Output the (X, Y) coordinate of the center of the cell containing the given text.  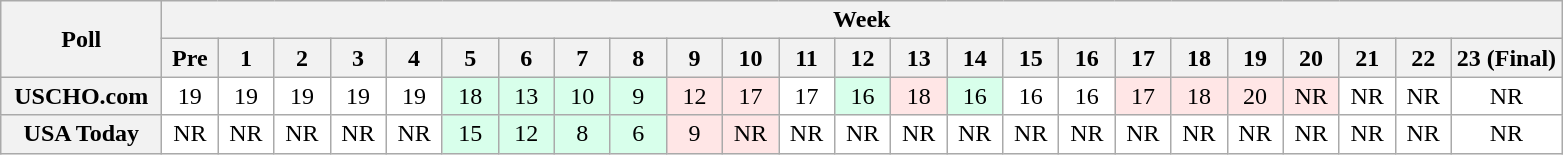
Poll (82, 39)
5 (470, 58)
22 (1423, 58)
Pre (190, 58)
14 (975, 58)
USCHO.com (82, 96)
Week (862, 20)
3 (358, 58)
11 (806, 58)
2 (302, 58)
1 (246, 58)
USA Today (82, 134)
7 (582, 58)
23 (Final) (1506, 58)
21 (1367, 58)
4 (414, 58)
